Identify which cell holds the provided text, then report its (x, y) central coordinate. 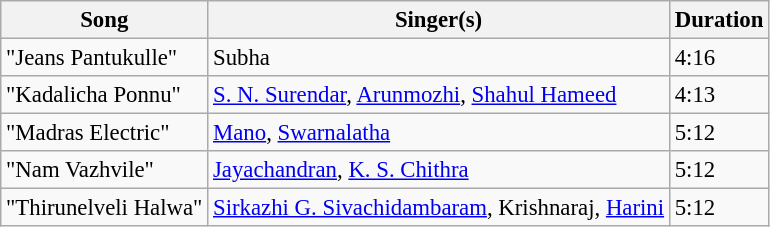
S. N. Surendar, Arunmozhi, Shahul Hameed (439, 95)
Sirkazhi G. Sivachidambaram, Krishnaraj, Harini (439, 208)
Song (104, 20)
4:13 (718, 95)
"Kadalicha Ponnu" (104, 95)
Singer(s) (439, 20)
"Thirunelveli Halwa" (104, 208)
Subha (439, 58)
Mano, Swarnalatha (439, 133)
"Nam Vazhvile" (104, 170)
4:16 (718, 58)
Duration (718, 20)
"Jeans Pantukulle" (104, 58)
"Madras Electric" (104, 133)
Jayachandran, K. S. Chithra (439, 170)
